Return the [x, y] coordinate for the center point of the cell that contains the specified text.  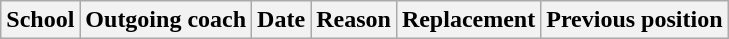
Date [282, 20]
Outgoing coach [166, 20]
Reason [354, 20]
Replacement [468, 20]
School [40, 20]
Previous position [634, 20]
